Scan for the cell matching the given text and deliver its [x, y] coordinate at center. 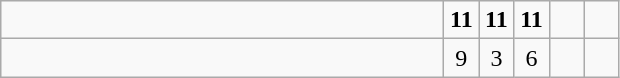
6 [532, 58]
3 [496, 58]
9 [462, 58]
